Identify which cell holds the provided text, then report its [x, y] central coordinate. 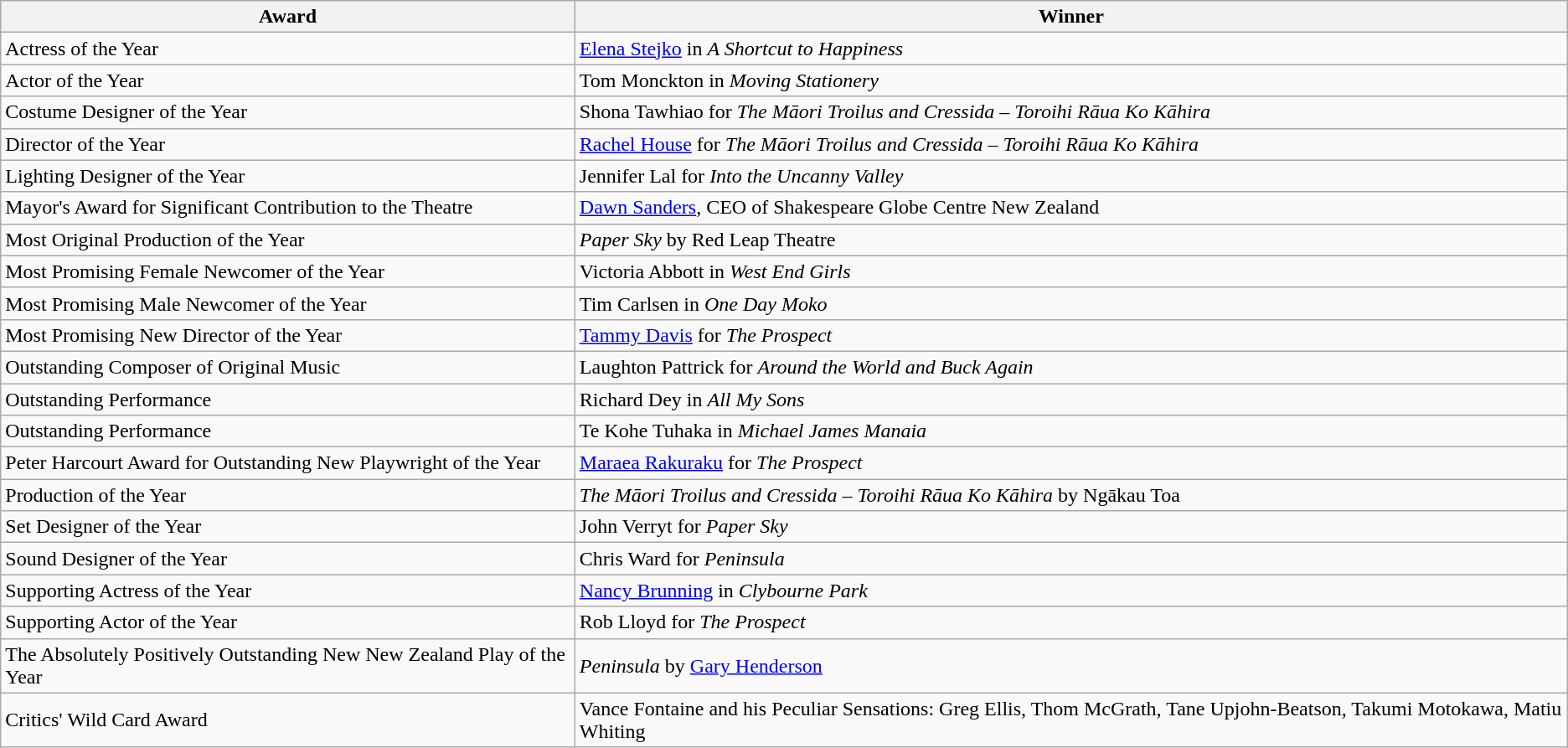
Vance Fontaine and his Peculiar Sensations: Greg Ellis, Thom McGrath, Tane Upjohn-Beatson, Takumi Motokawa, Matiu Whiting [1070, 720]
Tammy Davis for The Prospect [1070, 335]
The Māori Troilus and Cressida – Toroihi Rāua Ko Kāhira by Ngākau Toa [1070, 495]
Supporting Actress of the Year [288, 591]
Chris Ward for Peninsula [1070, 559]
Te Kohe Tuhaka in Michael James Manaia [1070, 431]
Set Designer of the Year [288, 527]
Nancy Brunning in Clybourne Park [1070, 591]
Lighting Designer of the Year [288, 176]
Paper Sky by Red Leap Theatre [1070, 240]
Sound Designer of the Year [288, 559]
The Absolutely Positively Outstanding New New Zealand Play of the Year [288, 665]
Maraea Rakuraku for The Prospect [1070, 463]
Dawn Sanders, CEO of Shakespeare Globe Centre New Zealand [1070, 208]
Supporting Actor of the Year [288, 622]
Peter Harcourt Award for Outstanding New Playwright of the Year [288, 463]
Actress of the Year [288, 49]
Elena Stejko in A Shortcut to Happiness [1070, 49]
Richard Dey in All My Sons [1070, 400]
Critics' Wild Card Award [288, 720]
Peninsula by Gary Henderson [1070, 665]
Most Promising New Director of the Year [288, 335]
Most Original Production of the Year [288, 240]
Rob Lloyd for The Prospect [1070, 622]
Laughton Pattrick for Around the World and Buck Again [1070, 367]
Most Promising Male Newcomer of the Year [288, 303]
Director of the Year [288, 144]
Victoria Abbott in West End Girls [1070, 271]
Tom Monckton in Moving Stationery [1070, 80]
Outstanding Composer of Original Music [288, 367]
Rachel House for The Māori Troilus and Cressida – Toroihi Rāua Ko Kāhira [1070, 144]
Tim Carlsen in One Day Moko [1070, 303]
Shona Tawhiao for The Māori Troilus and Cressida – Toroihi Rāua Ko Kāhira [1070, 112]
Most Promising Female Newcomer of the Year [288, 271]
Award [288, 17]
Production of the Year [288, 495]
John Verryt for Paper Sky [1070, 527]
Mayor's Award for Significant Contribution to the Theatre [288, 208]
Winner [1070, 17]
Costume Designer of the Year [288, 112]
Actor of the Year [288, 80]
Jennifer Lal for Into the Uncanny Valley [1070, 176]
